Provide the [x, y] coordinate of the cell's center where the given text is located.  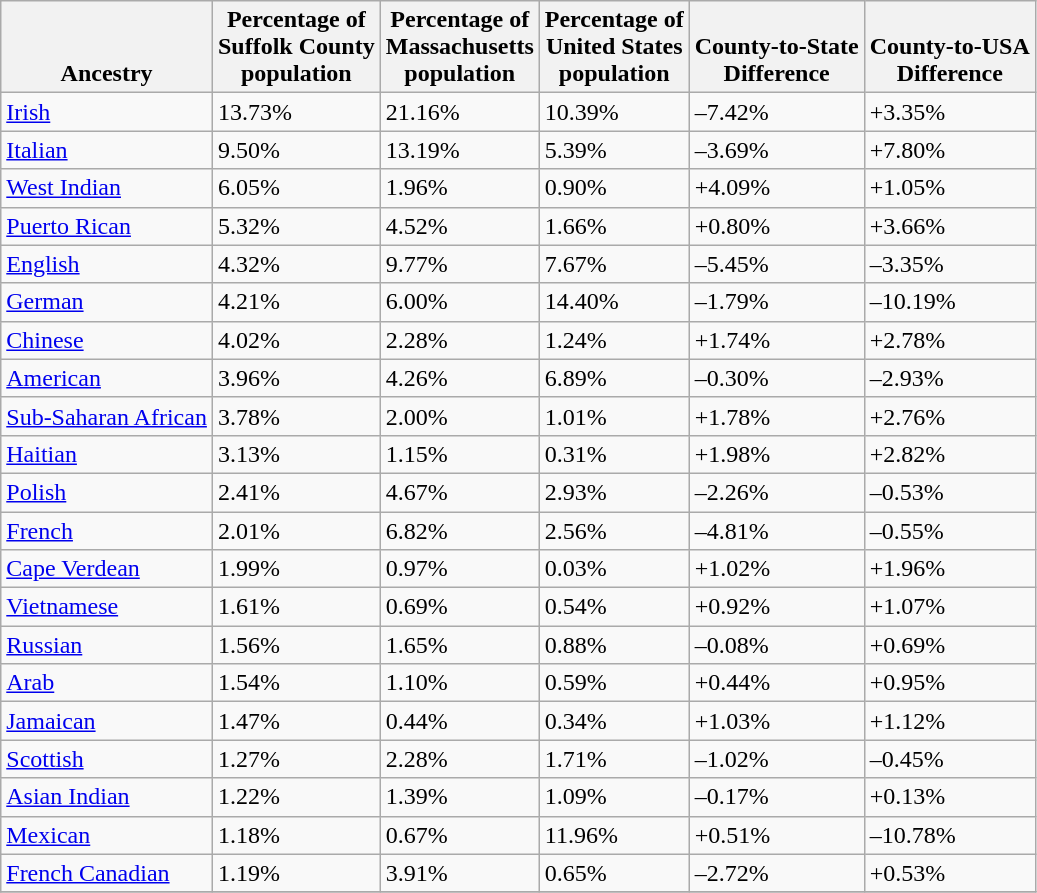
+3.66% [950, 226]
+7.80% [950, 150]
0.69% [460, 607]
0.54% [614, 607]
3.96% [296, 378]
–2.26% [776, 492]
–7.42% [776, 112]
21.16% [460, 112]
Irish [107, 112]
–1.79% [776, 302]
1.27% [296, 759]
4.32% [296, 264]
2.56% [614, 531]
6.82% [460, 531]
2.01% [296, 531]
0.44% [460, 721]
Russian [107, 645]
0.65% [614, 873]
–2.72% [776, 873]
Arab [107, 683]
–0.30% [776, 378]
–0.53% [950, 492]
3.78% [296, 416]
3.91% [460, 873]
West Indian [107, 188]
6.89% [614, 378]
Jamaican [107, 721]
County-to-StateDifference [776, 47]
4.02% [296, 340]
+2.76% [950, 416]
German [107, 302]
+1.05% [950, 188]
3.13% [296, 454]
Sub-Saharan African [107, 416]
4.52% [460, 226]
–0.08% [776, 645]
Scottish [107, 759]
10.39% [614, 112]
1.54% [296, 683]
14.40% [614, 302]
6.00% [460, 302]
+0.13% [950, 797]
0.34% [614, 721]
1.39% [460, 797]
Polish [107, 492]
+0.44% [776, 683]
2.00% [460, 416]
–4.81% [776, 531]
+3.35% [950, 112]
1.47% [296, 721]
Cape Verdean [107, 569]
Ancestry [107, 47]
6.05% [296, 188]
French Canadian [107, 873]
+2.78% [950, 340]
13.19% [460, 150]
Percentage ofUnited Statespopulation [614, 47]
1.10% [460, 683]
+0.51% [776, 835]
Italian [107, 150]
+1.03% [776, 721]
English [107, 264]
Mexican [107, 835]
1.22% [296, 797]
1.01% [614, 416]
1.56% [296, 645]
+0.80% [776, 226]
Puerto Rican [107, 226]
–0.55% [950, 531]
–3.69% [776, 150]
0.90% [614, 188]
–10.19% [950, 302]
+1.74% [776, 340]
9.50% [296, 150]
4.67% [460, 492]
1.65% [460, 645]
1.96% [460, 188]
County-to-USADifference [950, 47]
9.77% [460, 264]
5.39% [614, 150]
+1.96% [950, 569]
Chinese [107, 340]
0.59% [614, 683]
–1.02% [776, 759]
+4.09% [776, 188]
1.18% [296, 835]
+2.82% [950, 454]
+1.07% [950, 607]
2.41% [296, 492]
+1.78% [776, 416]
11.96% [614, 835]
+0.92% [776, 607]
4.21% [296, 302]
+0.53% [950, 873]
–10.78% [950, 835]
–2.93% [950, 378]
American [107, 378]
+0.95% [950, 683]
Percentage ofMassachusettspopulation [460, 47]
–5.45% [776, 264]
1.99% [296, 569]
+1.02% [776, 569]
5.32% [296, 226]
0.31% [614, 454]
Haitian [107, 454]
0.97% [460, 569]
1.15% [460, 454]
Vietnamese [107, 607]
–0.45% [950, 759]
Percentage ofSuffolk Countypopulation [296, 47]
1.66% [614, 226]
0.67% [460, 835]
1.19% [296, 873]
4.26% [460, 378]
0.88% [614, 645]
0.03% [614, 569]
Asian Indian [107, 797]
1.24% [614, 340]
2.93% [614, 492]
1.71% [614, 759]
–0.17% [776, 797]
1.61% [296, 607]
+1.98% [776, 454]
+0.69% [950, 645]
1.09% [614, 797]
French [107, 531]
7.67% [614, 264]
13.73% [296, 112]
–3.35% [950, 264]
+1.12% [950, 721]
